Return the (x, y) coordinate for the center point of the cell that contains the specified text.  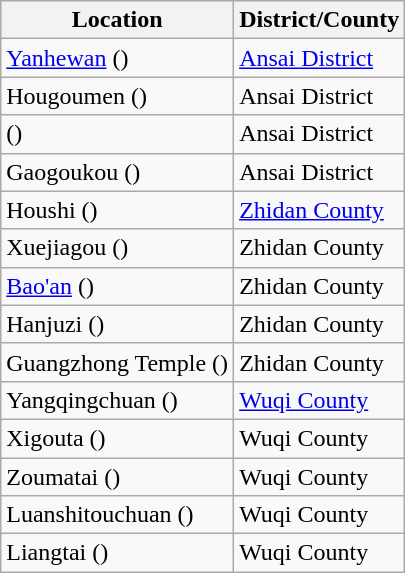
District/County (320, 20)
Location (118, 20)
() (118, 134)
Gaogoukou () (118, 172)
Houshi () (118, 210)
Hanjuzi () (118, 324)
Xigouta () (118, 438)
Yangqingchuan () (118, 400)
Luanshitouchuan () (118, 515)
Liangtai () (118, 553)
Hougoumen () (118, 96)
Zoumatai () (118, 477)
Yanhewan () (118, 58)
Bao'an () (118, 286)
Xuejiagou () (118, 248)
Guangzhong Temple () (118, 362)
